Find where the given text appears and provide that cell's center as (x, y) coordinate. 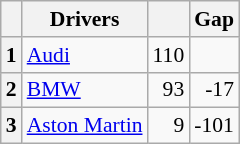
Aston Martin (85, 126)
Gap (214, 19)
Audi (85, 55)
-101 (214, 126)
Drivers (85, 19)
9 (169, 126)
3 (12, 126)
2 (12, 90)
-17 (214, 90)
1 (12, 55)
110 (169, 55)
BMW (85, 90)
93 (169, 90)
